Provide the (X, Y) coordinate of the cell's center where the given text is located.  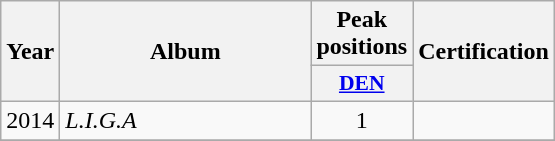
L.I.G.A (186, 120)
Album (186, 52)
1 (362, 120)
Year (30, 52)
Certification (484, 52)
Peak positions (362, 34)
2014 (30, 120)
DEN (362, 84)
